Identify which cell holds the provided text, then report its [x, y] central coordinate. 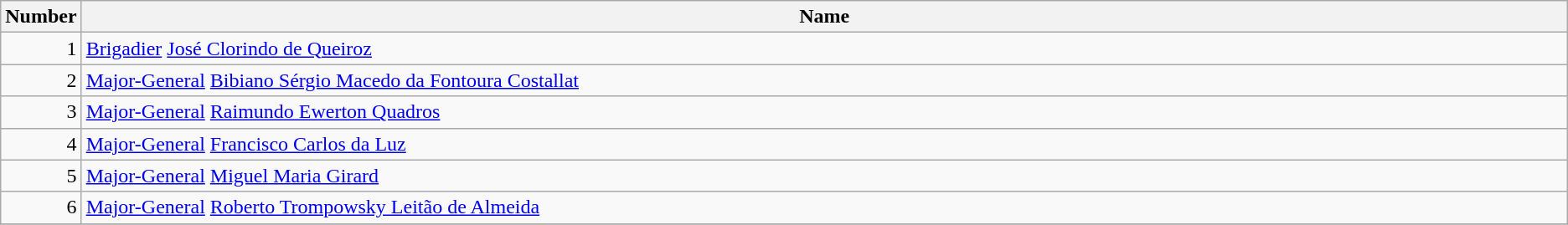
5 [41, 176]
Major-General Raimundo Ewerton Quadros [824, 112]
Brigadier José Clorindo de Queiroz [824, 49]
Major-General Bibiano Sérgio Macedo da Fontoura Costallat [824, 80]
Name [824, 17]
Major-General Roberto Trompowsky Leitão de Almeida [824, 207]
4 [41, 144]
Major-General Miguel Maria Girard [824, 176]
Number [41, 17]
Major-General Francisco Carlos da Luz [824, 144]
2 [41, 80]
3 [41, 112]
1 [41, 49]
6 [41, 207]
